Pinpoint the cell where the given text exists, returning its (X, Y) midpoint coordinate. 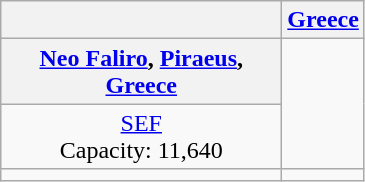
SEFCapacity: 11,640 (142, 136)
Neo Faliro, Piraeus, Greece (142, 72)
Greece (324, 20)
